Provide the [X, Y] coordinate of the cell's center where the given text is located.  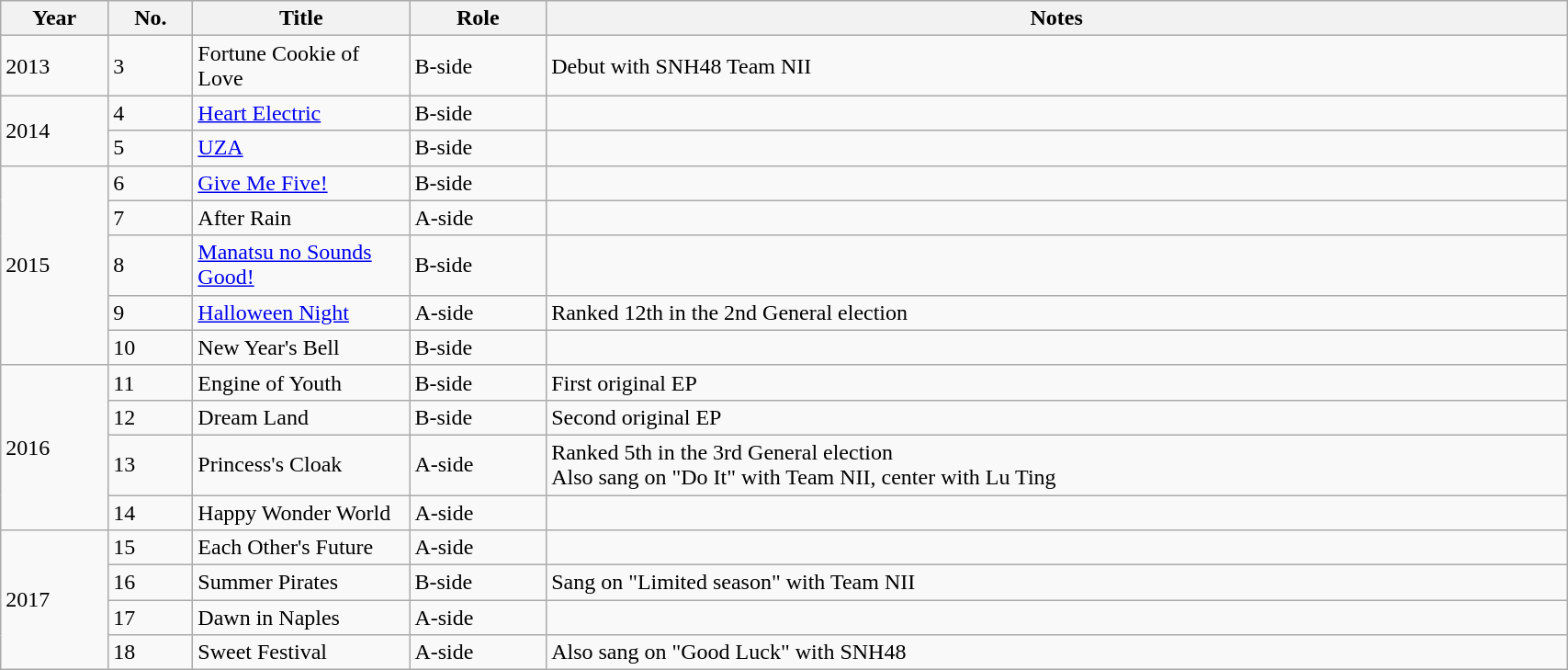
4 [151, 113]
After Rain [301, 218]
Engine of Youth [301, 382]
Fortune Cookie of Love [301, 66]
Dream Land [301, 417]
9 [151, 312]
11 [151, 382]
5 [151, 148]
3 [151, 66]
Sweet Festival [301, 653]
Also sang on "Good Luck" with SNH48 [1056, 653]
Ranked 5th in the 3rd General election Also sang on "Do It" with Team NII, center with Lu Ting [1056, 465]
14 [151, 512]
New Year's Bell [301, 347]
Dawn in Naples [301, 618]
16 [151, 583]
UZA [301, 148]
8 [151, 265]
Ranked 12th in the 2nd General election [1056, 312]
Second original EP [1056, 417]
15 [151, 548]
2014 [55, 131]
10 [151, 347]
17 [151, 618]
2017 [55, 600]
Heart Electric [301, 113]
Summer Pirates [301, 583]
2016 [55, 447]
First original EP [1056, 382]
Role [478, 18]
Happy Wonder World [301, 512]
6 [151, 183]
Title [301, 18]
Sang on "Limited season" with Team NII [1056, 583]
7 [151, 218]
Manatsu no Sounds Good! [301, 265]
No. [151, 18]
12 [151, 417]
Year [55, 18]
Debut with SNH48 Team NII [1056, 66]
13 [151, 465]
18 [151, 653]
Each Other's Future [301, 548]
Princess's Cloak [301, 465]
2013 [55, 66]
Notes [1056, 18]
2015 [55, 265]
Give Me Five! [301, 183]
Halloween Night [301, 312]
